Return (X, Y) of the center of cell containing provided text 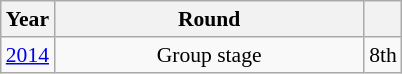
8th (383, 55)
2014 (28, 55)
Year (28, 19)
Round (209, 19)
Group stage (209, 55)
